Capture the cell that displays the provided text and extract its [x, y] central coordinate. 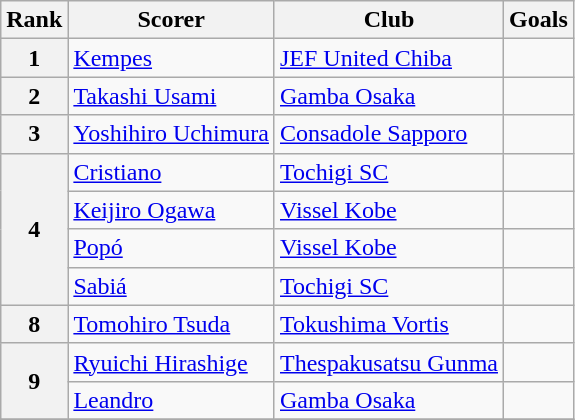
8 [34, 324]
Thespakusatsu Gunma [388, 362]
Leandro [172, 400]
Kempes [172, 58]
1 [34, 58]
Keijiro Ogawa [172, 210]
Tomohiro Tsuda [172, 324]
Sabiá [172, 286]
Ryuichi Hirashige [172, 362]
2 [34, 96]
Scorer [172, 20]
Yoshihiro Uchimura [172, 134]
Takashi Usami [172, 96]
Club [388, 20]
Cristiano [172, 172]
Popó [172, 248]
Goals [539, 20]
9 [34, 381]
Consadole Sapporo [388, 134]
Rank [34, 20]
Tokushima Vortis [388, 324]
JEF United Chiba [388, 58]
4 [34, 229]
3 [34, 134]
